Provide the (X, Y) coordinate of the cell's center where the given text is located.  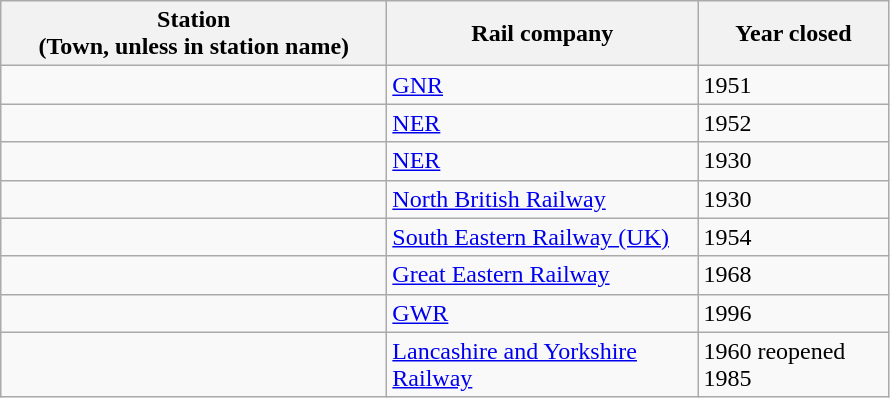
1952 (794, 123)
1960 reopened 1985 (794, 364)
Lancashire and Yorkshire Railway (542, 364)
South Eastern Railway (UK) (542, 237)
Rail company (542, 34)
GNR (542, 85)
1951 (794, 85)
North British Railway (542, 199)
1968 (794, 275)
GWR (542, 313)
Year closed (794, 34)
Station(Town, unless in station name) (194, 34)
1996 (794, 313)
1954 (794, 237)
Great Eastern Railway (542, 275)
